Capture the cell that displays the provided text and extract its (X, Y) central coordinate. 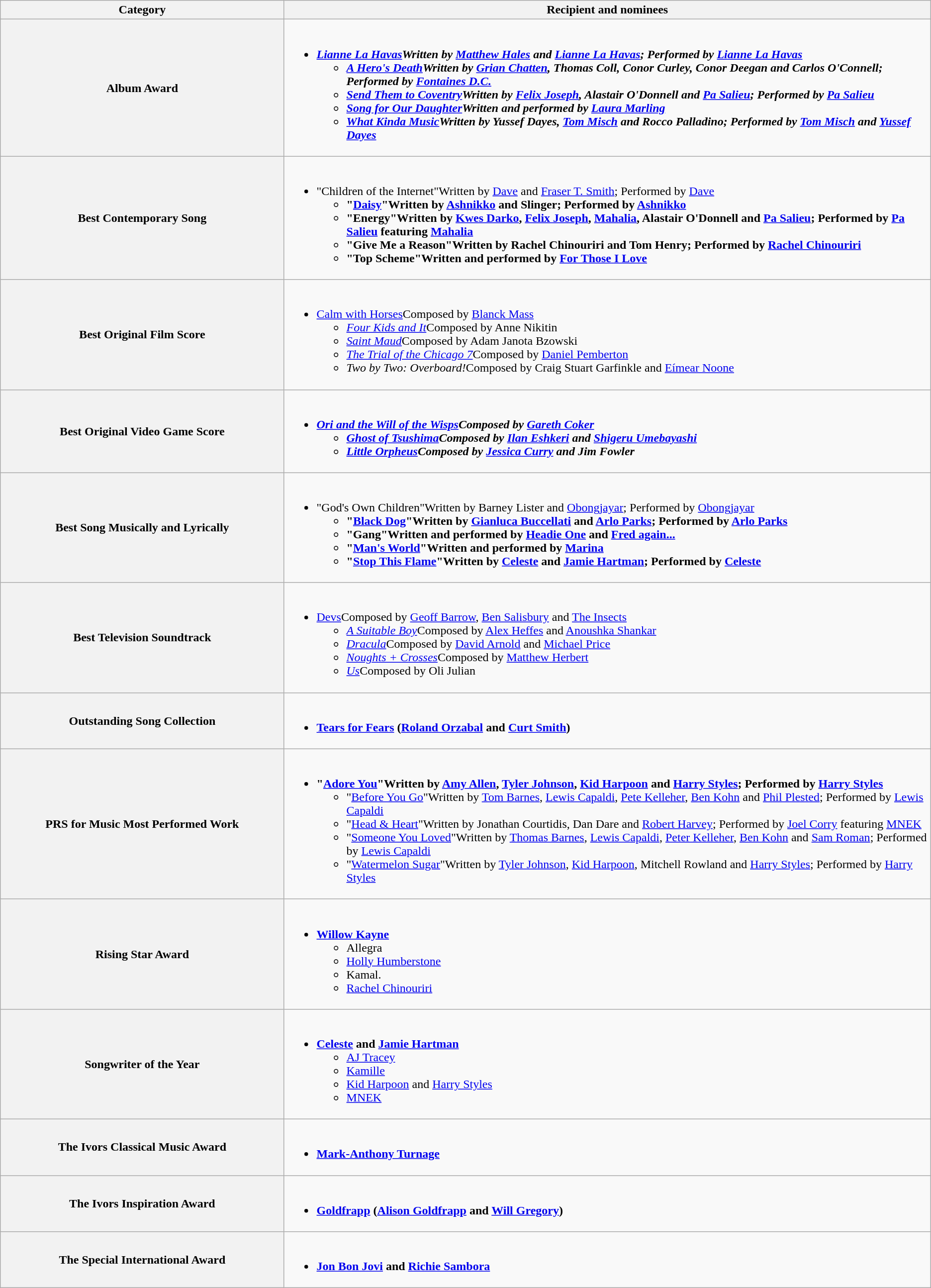
Willow KayneAllegraHolly HumberstoneKamal.Rachel Chinouriri (607, 954)
Recipient and nominees (607, 10)
Best Contemporary Song (142, 218)
The Special International Award (142, 1260)
Tears for Fears (Roland Orzabal and Curt Smith) (607, 720)
Best Television Soundtrack (142, 638)
PRS for Music Most Performed Work (142, 824)
Songwriter of the Year (142, 1064)
The Ivors Classical Music Award (142, 1147)
Rising Star Award (142, 954)
Album Award (142, 88)
Category (142, 10)
Best Song Musically and Lyrically (142, 527)
Best Original Film Score (142, 334)
Jon Bon Jovi and Richie Sambora (607, 1260)
Goldfrapp (Alison Goldfrapp and Will Gregory) (607, 1203)
The Ivors Inspiration Award (142, 1203)
Best Original Video Game Score (142, 431)
Celeste and Jamie HartmanAJ TraceyKamilleKid Harpoon and Harry StylesMNEK (607, 1064)
Outstanding Song Collection (142, 720)
Mark-Anthony Turnage (607, 1147)
